Scan for the cell matching the given text and deliver its [x, y] coordinate at center. 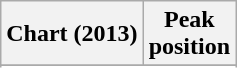
Peakposition [189, 34]
Chart (2013) [72, 34]
